Capture the cell that displays the provided text and extract its [X, Y] central coordinate. 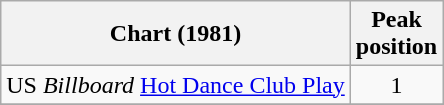
US Billboard Hot Dance Club Play [176, 85]
1 [396, 85]
Peakposition [396, 34]
Chart (1981) [176, 34]
